From the cell containing the given text, extract its center point as (X, Y) coordinate. 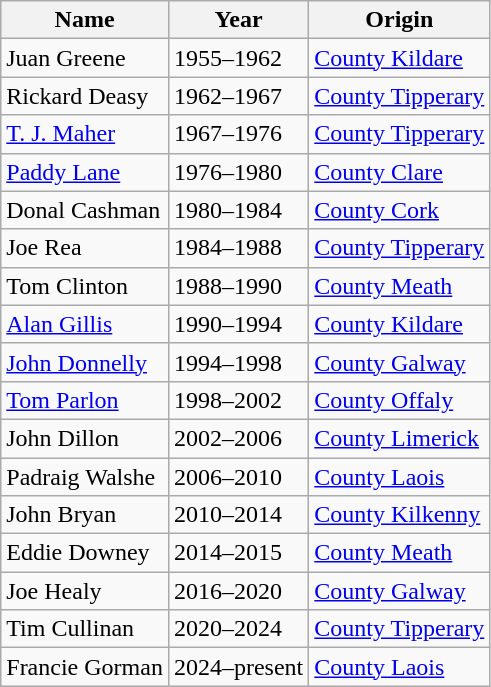
2006–2010 (238, 477)
John Bryan (85, 515)
Padraig Walshe (85, 477)
County Clare (400, 172)
2014–2015 (238, 553)
Juan Greene (85, 58)
2016–2020 (238, 591)
Rickard Deasy (85, 96)
1994–1998 (238, 362)
Joe Rea (85, 248)
1967–1976 (238, 134)
1955–1962 (238, 58)
Tom Clinton (85, 286)
Year (238, 20)
Donal Cashman (85, 210)
1980–1984 (238, 210)
Tom Parlon (85, 400)
1988–1990 (238, 286)
Eddie Downey (85, 553)
2020–2024 (238, 629)
2002–2006 (238, 438)
County Cork (400, 210)
County Kilkenny (400, 515)
2024–present (238, 667)
1998–2002 (238, 400)
T. J. Maher (85, 134)
Paddy Lane (85, 172)
John Donnelly (85, 362)
Tim Cullinan (85, 629)
County Limerick (400, 438)
1976–1980 (238, 172)
1962–1967 (238, 96)
Origin (400, 20)
Name (85, 20)
1990–1994 (238, 324)
2010–2014 (238, 515)
Francie Gorman (85, 667)
1984–1988 (238, 248)
County Offaly (400, 400)
John Dillon (85, 438)
Alan Gillis (85, 324)
Joe Healy (85, 591)
